For the text-containing cell, return its midpoint in (X, Y) coordinate format. 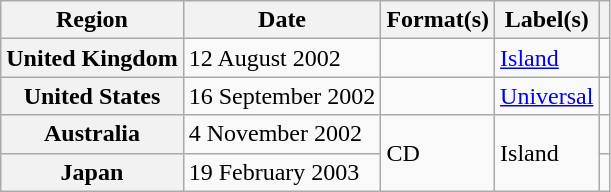
United Kingdom (92, 58)
Universal (547, 96)
United States (92, 96)
4 November 2002 (282, 134)
Date (282, 20)
Region (92, 20)
12 August 2002 (282, 58)
Format(s) (438, 20)
16 September 2002 (282, 96)
CD (438, 153)
Label(s) (547, 20)
19 February 2003 (282, 172)
Japan (92, 172)
Australia (92, 134)
